Capture the cell that displays the provided text and extract its (X, Y) central coordinate. 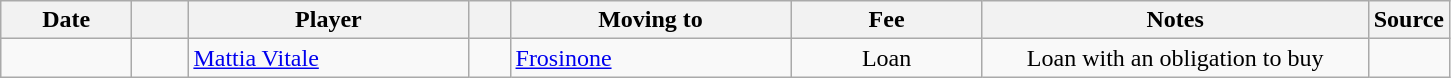
Source (1408, 20)
Mattia Vitale (328, 58)
Fee (886, 20)
Loan (886, 58)
Player (328, 20)
Moving to (650, 20)
Date (66, 20)
Notes (1175, 20)
Frosinone (650, 58)
Loan with an obligation to buy (1175, 58)
